Search for the cell housing the specified text and yield its [X, Y] center coordinate. 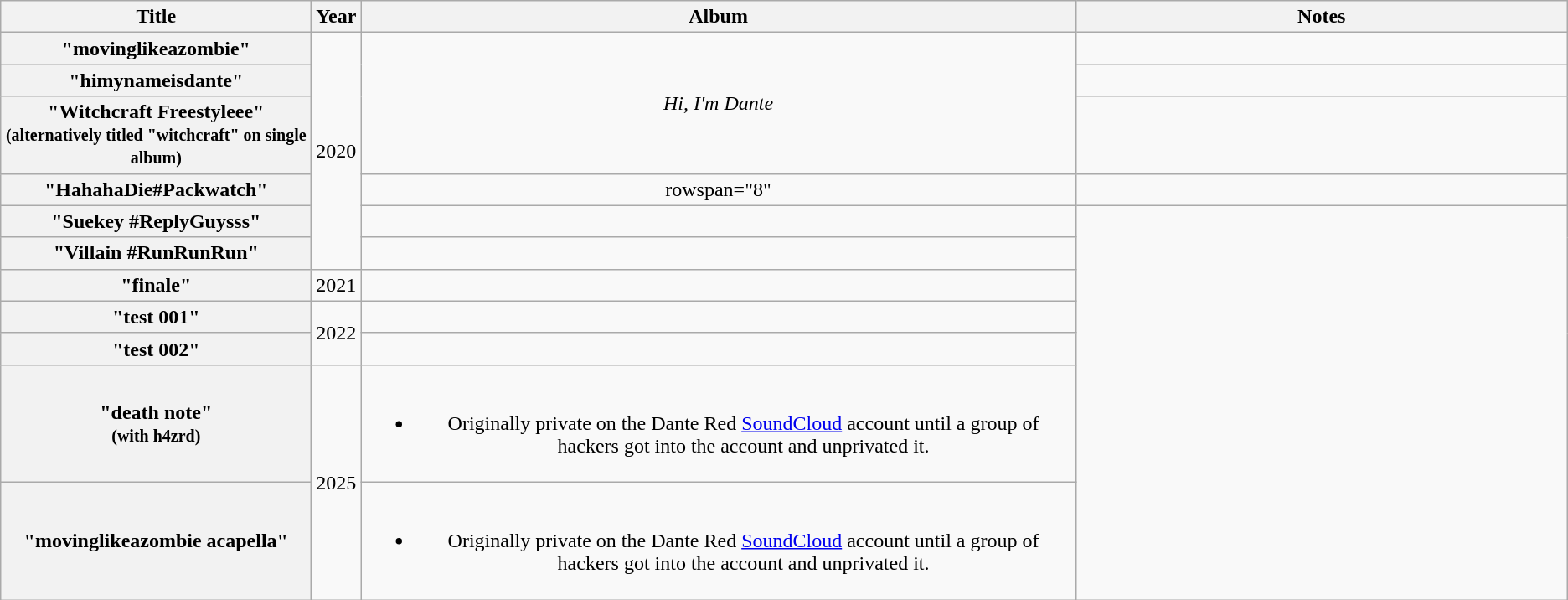
"Suekey #ReplyGuysss" [156, 221]
"finale" [156, 285]
"movinglikeazombie" [156, 49]
"movinglikeazombie acapella" [156, 541]
2020 [337, 151]
"test 001" [156, 317]
2022 [337, 333]
"Villain #RunRunRun" [156, 253]
"HahahaDie#Packwatch" [156, 189]
"test 002" [156, 349]
Year [337, 17]
2025 [337, 482]
Title [156, 17]
Hi, I'm Dante [719, 103]
rowspan="8" [719, 189]
"Witchcraft Freestyleee"(alternatively titled "witchcraft" on single album) [156, 135]
Album [719, 17]
"himynameisdante" [156, 80]
2021 [337, 285]
Notes [1322, 17]
"death note" (with h4zrd) [156, 423]
